Scan for the cell matching the given text and deliver its (x, y) coordinate at center. 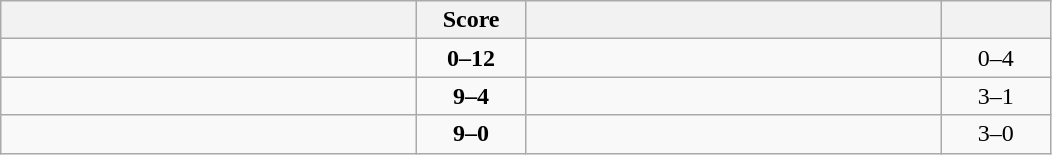
Score (472, 20)
9–0 (472, 134)
3–1 (996, 96)
9–4 (472, 96)
0–4 (996, 58)
3–0 (996, 134)
0–12 (472, 58)
